Scan for the cell matching the given text and deliver its (X, Y) coordinate at center. 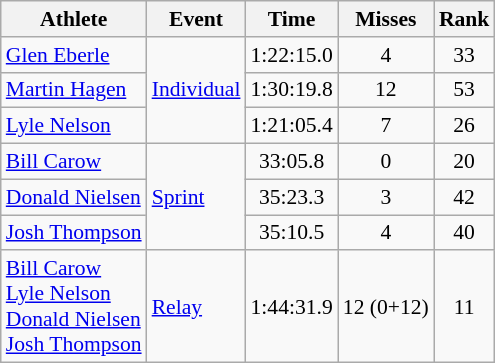
1:44:31.9 (291, 307)
Sprint (196, 198)
26 (464, 126)
Relay (196, 307)
Donald Nielsen (74, 197)
12 (386, 90)
3 (386, 197)
11 (464, 307)
Event (196, 19)
Lyle Nelson (74, 126)
Bill CarowLyle NelsonDonald NielsenJosh Thompson (74, 307)
40 (464, 233)
42 (464, 197)
Time (291, 19)
Bill Carow (74, 162)
53 (464, 90)
20 (464, 162)
0 (386, 162)
35:10.5 (291, 233)
12 (0+12) (386, 307)
Rank (464, 19)
Glen Eberle (74, 55)
33 (464, 55)
Athlete (74, 19)
Individual (196, 90)
1:21:05.4 (291, 126)
Josh Thompson (74, 233)
7 (386, 126)
1:30:19.8 (291, 90)
Martin Hagen (74, 90)
1:22:15.0 (291, 55)
33:05.8 (291, 162)
35:23.3 (291, 197)
Misses (386, 19)
